Extract the [x, y] coordinate from the center of the cell holding the provided text.  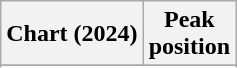
Peakposition [189, 34]
Chart (2024) [72, 34]
